Determine the [x, y] coordinate at the center of the cell enclosing the given text.  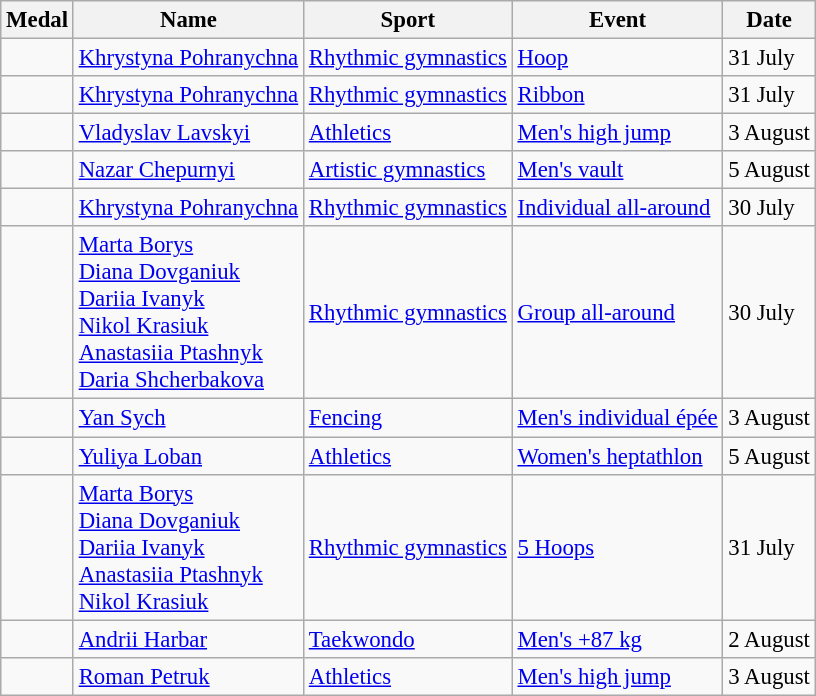
5 Hoops [618, 547]
Ribbon [618, 95]
Yan Sych [188, 418]
Men's vault [618, 170]
Name [188, 20]
Marta BorysDiana DovganiukDariia IvanykAnastasiia PtashnykNikol Krasiuk [188, 547]
Men's individual épée [618, 418]
Hoop [618, 58]
Date [769, 20]
Andrii Harbar [188, 639]
Roman Petruk [188, 676]
Event [618, 20]
Individual all-around [618, 208]
Men's +87 kg [618, 639]
Group all-around [618, 312]
Fencing [408, 418]
Yuliya Loban [188, 456]
Marta BorysDiana DovganiukDariia IvanykNikol KrasiukAnastasiia PtashnykDaria Shcherbakova [188, 312]
Vladyslav Lavskyi [188, 133]
Taekwondo [408, 639]
Medal [38, 20]
Women's heptathlon [618, 456]
Nazar Chepurnyi [188, 170]
2 August [769, 639]
Artistic gymnastics [408, 170]
Sport [408, 20]
